Locate the cell with the specified text and output its [x, y] center coordinate. 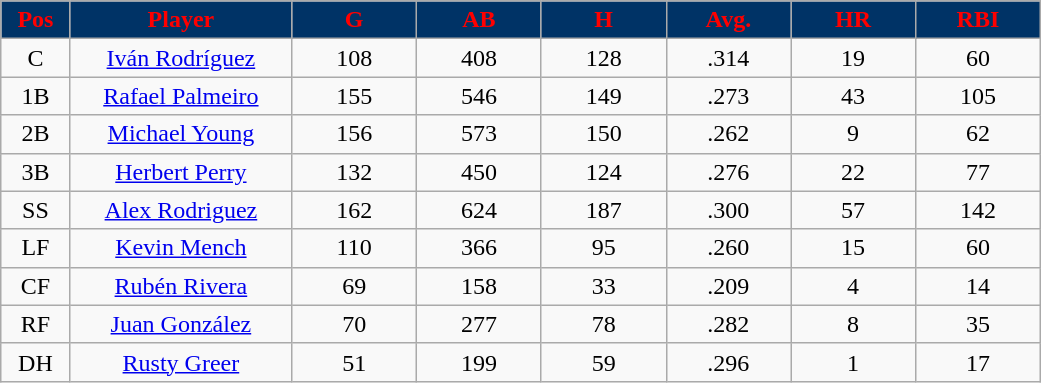
Rafael Palmeiro [181, 96]
2B [36, 134]
149 [604, 96]
95 [604, 248]
110 [354, 248]
.296 [728, 362]
124 [604, 172]
.209 [728, 286]
SS [36, 210]
Iván Rodríguez [181, 58]
77 [978, 172]
57 [854, 210]
150 [604, 134]
158 [480, 286]
33 [604, 286]
35 [978, 324]
G [354, 20]
19 [854, 58]
.282 [728, 324]
RBI [978, 20]
59 [604, 362]
408 [480, 58]
DH [36, 362]
C [36, 58]
78 [604, 324]
RF [36, 324]
8 [854, 324]
573 [480, 134]
199 [480, 362]
Michael Young [181, 134]
70 [354, 324]
.314 [728, 58]
156 [354, 134]
128 [604, 58]
1 [854, 362]
624 [480, 210]
Herbert Perry [181, 172]
22 [854, 172]
Player [181, 20]
51 [354, 362]
.260 [728, 248]
9 [854, 134]
69 [354, 286]
108 [354, 58]
Juan González [181, 324]
Rusty Greer [181, 362]
HR [854, 20]
Avg. [728, 20]
366 [480, 248]
Rubén Rivera [181, 286]
105 [978, 96]
142 [978, 210]
15 [854, 248]
CF [36, 286]
4 [854, 286]
3B [36, 172]
.262 [728, 134]
62 [978, 134]
187 [604, 210]
17 [978, 362]
546 [480, 96]
277 [480, 324]
H [604, 20]
.276 [728, 172]
450 [480, 172]
1B [36, 96]
Kevin Mench [181, 248]
.300 [728, 210]
Alex Rodriguez [181, 210]
43 [854, 96]
Pos [36, 20]
162 [354, 210]
AB [480, 20]
132 [354, 172]
LF [36, 248]
155 [354, 96]
.273 [728, 96]
14 [978, 286]
